Search for the cell housing the specified text and yield its [X, Y] center coordinate. 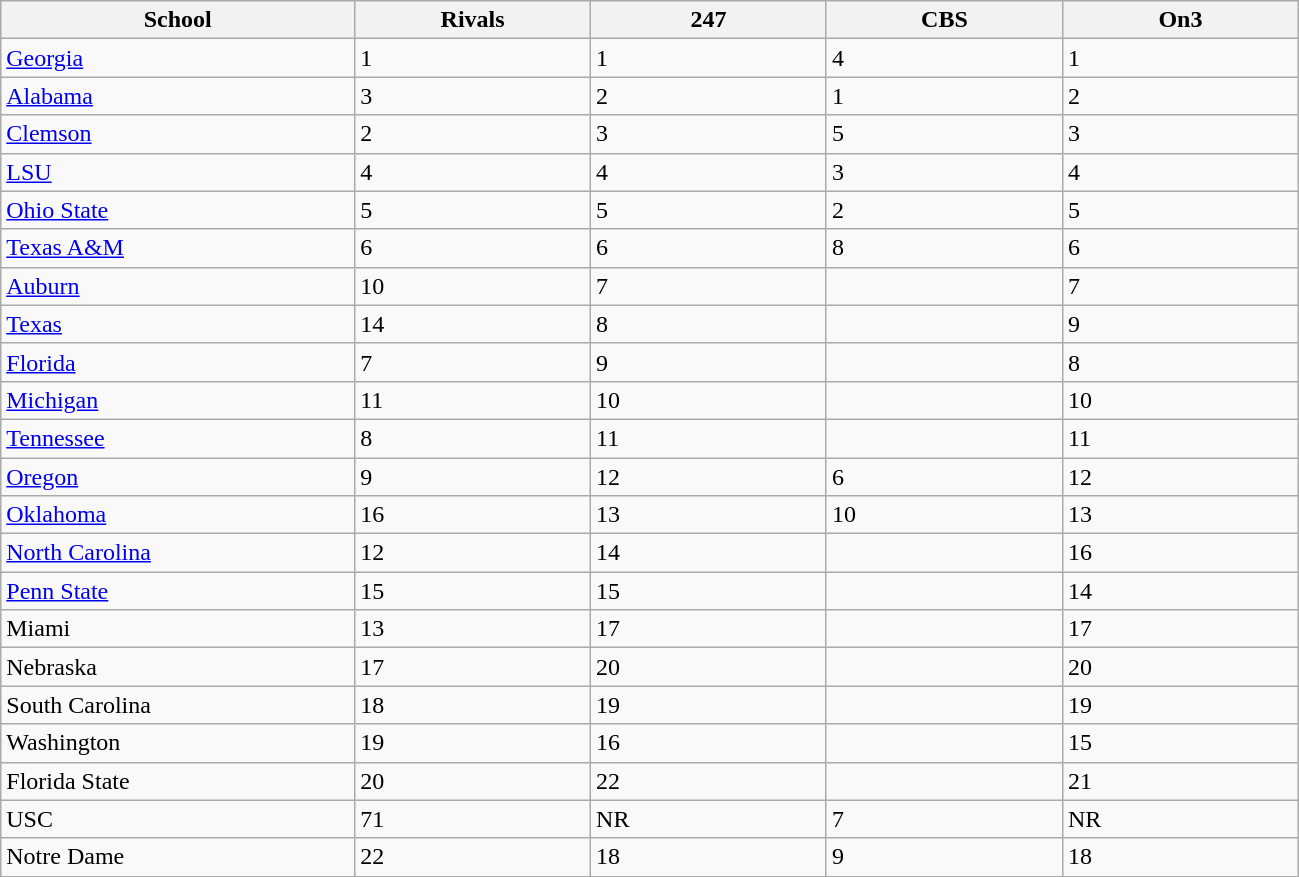
Texas A&M [178, 248]
LSU [178, 172]
Florida [178, 362]
Rivals [473, 20]
Miami [178, 629]
CBS [944, 20]
Tennessee [178, 438]
USC [178, 819]
Oregon [178, 477]
Oklahoma [178, 515]
21 [1180, 781]
School [178, 20]
Washington [178, 743]
Michigan [178, 400]
South Carolina [178, 705]
Notre Dame [178, 857]
Penn State [178, 591]
71 [473, 819]
Georgia [178, 58]
Alabama [178, 96]
Ohio State [178, 210]
Clemson [178, 134]
Texas [178, 324]
On3 [1180, 20]
Florida State [178, 781]
247 [709, 20]
North Carolina [178, 553]
Auburn [178, 286]
Nebraska [178, 667]
